Determine the [x, y] coordinate at the center of the cell enclosing the given text.  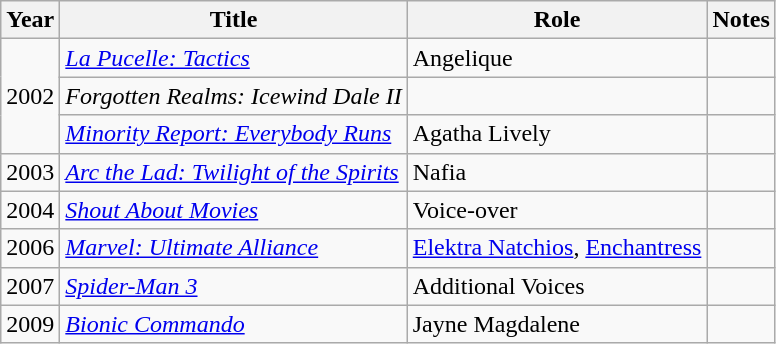
Bionic Commando [234, 324]
2004 [30, 210]
Angelique [557, 58]
Forgotten Realms: Icewind Dale II [234, 96]
Spider-Man 3 [234, 286]
2006 [30, 248]
Title [234, 20]
Marvel: Ultimate Alliance [234, 248]
2003 [30, 172]
2007 [30, 286]
Voice-over [557, 210]
Minority Report: Everybody Runs [234, 134]
Notes [741, 20]
Shout About Movies [234, 210]
2009 [30, 324]
Nafia [557, 172]
2002 [30, 96]
La Pucelle: Tactics [234, 58]
Jayne Magdalene [557, 324]
Arc the Lad: Twilight of the Spirits [234, 172]
Additional Voices [557, 286]
Year [30, 20]
Elektra Natchios, Enchantress [557, 248]
Agatha Lively [557, 134]
Role [557, 20]
